Return [X, Y] of the center of cell containing provided text 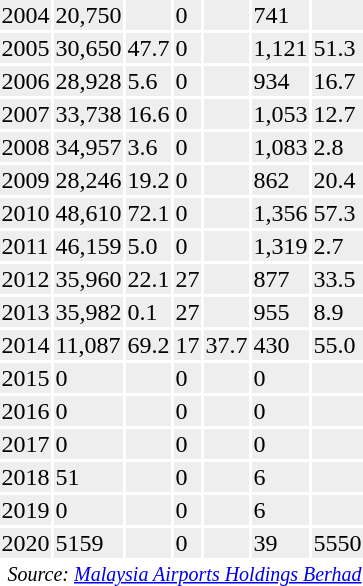
5.6 [148, 81]
2008 [26, 147]
2016 [26, 411]
2004 [26, 15]
16.6 [148, 114]
51.3 [338, 48]
69.2 [148, 345]
37.7 [226, 345]
2018 [26, 477]
35,982 [88, 312]
1,053 [280, 114]
5.0 [148, 246]
72.1 [148, 213]
2014 [26, 345]
2.7 [338, 246]
2005 [26, 48]
19.2 [148, 180]
28,928 [88, 81]
8.9 [338, 312]
30,650 [88, 48]
55.0 [338, 345]
48,610 [88, 213]
862 [280, 180]
22.1 [148, 279]
39 [280, 543]
33,738 [88, 114]
2007 [26, 114]
2011 [26, 246]
2010 [26, 213]
2015 [26, 378]
934 [280, 81]
1,356 [280, 213]
2.8 [338, 147]
17 [188, 345]
5159 [88, 543]
1,121 [280, 48]
57.3 [338, 213]
33.5 [338, 279]
877 [280, 279]
47.7 [148, 48]
28,246 [88, 180]
955 [280, 312]
35,960 [88, 279]
2019 [26, 510]
20.4 [338, 180]
51 [88, 477]
1,319 [280, 246]
34,957 [88, 147]
0.1 [148, 312]
3.6 [148, 147]
2020 [26, 543]
12.7 [338, 114]
2017 [26, 444]
430 [280, 345]
2012 [26, 279]
11,087 [88, 345]
2009 [26, 180]
1,083 [280, 147]
2013 [26, 312]
741 [280, 15]
46,159 [88, 246]
5550 [338, 543]
20,750 [88, 15]
2006 [26, 81]
16.7 [338, 81]
